Extract the [x, y] coordinate from the center of the cell holding the provided text.  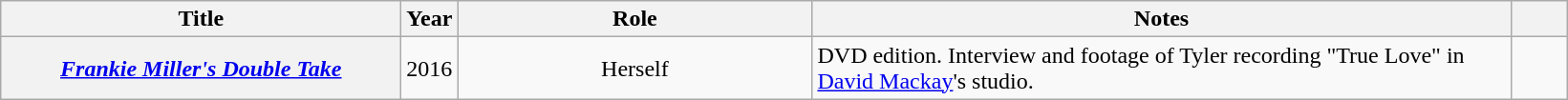
Role [634, 19]
Notes [1162, 19]
Frankie Miller's Double Take [201, 69]
Title [201, 19]
Year [430, 19]
DVD edition. Interview and footage of Tyler recording "True Love" in David Mackay's studio. [1162, 69]
2016 [430, 69]
Herself [634, 69]
